Scan for the cell matching the given text and deliver its (x, y) coordinate at center. 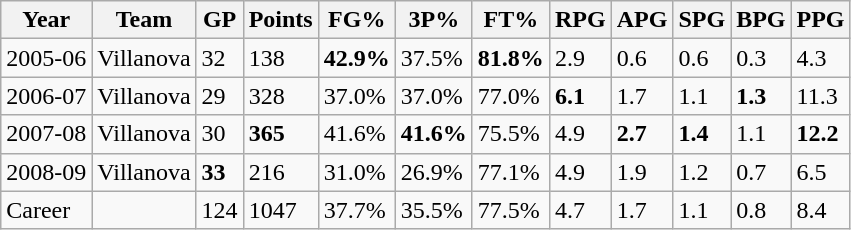
2.9 (580, 58)
4.3 (820, 58)
Team (144, 20)
1.9 (642, 172)
6.1 (580, 96)
42.9% (356, 58)
32 (220, 58)
26.9% (434, 172)
Year (46, 20)
FT% (510, 20)
75.5% (510, 134)
0.8 (761, 210)
1.3 (761, 96)
81.8% (510, 58)
33 (220, 172)
37.7% (356, 210)
77.1% (510, 172)
1.2 (702, 172)
Points (280, 20)
0.3 (761, 58)
2005-06 (46, 58)
2.7 (642, 134)
12.2 (820, 134)
37.5% (434, 58)
8.4 (820, 210)
3P% (434, 20)
4.7 (580, 210)
GP (220, 20)
FG% (356, 20)
11.3 (820, 96)
0.7 (761, 172)
31.0% (356, 172)
6.5 (820, 172)
SPG (702, 20)
35.5% (434, 210)
PPG (820, 20)
2007-08 (46, 134)
30 (220, 134)
Career (46, 210)
BPG (761, 20)
2008-09 (46, 172)
1.4 (702, 134)
1047 (280, 210)
328 (280, 96)
2006-07 (46, 96)
APG (642, 20)
77.5% (510, 210)
29 (220, 96)
216 (280, 172)
365 (280, 134)
77.0% (510, 96)
124 (220, 210)
RPG (580, 20)
138 (280, 58)
